Pinpoint the cell where the given text exists, returning its [x, y] midpoint coordinate. 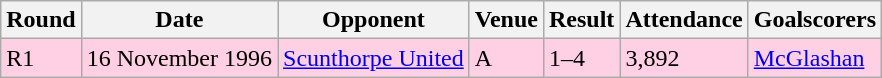
Goalscorers [814, 20]
1–4 [581, 58]
Round [41, 20]
McGlashan [814, 58]
Attendance [684, 20]
Venue [506, 20]
R1 [41, 58]
Date [179, 20]
Scunthorpe United [374, 58]
Result [581, 20]
Opponent [374, 20]
3,892 [684, 58]
16 November 1996 [179, 58]
A [506, 58]
